Pinpoint the cell where the given text exists, returning its [x, y] midpoint coordinate. 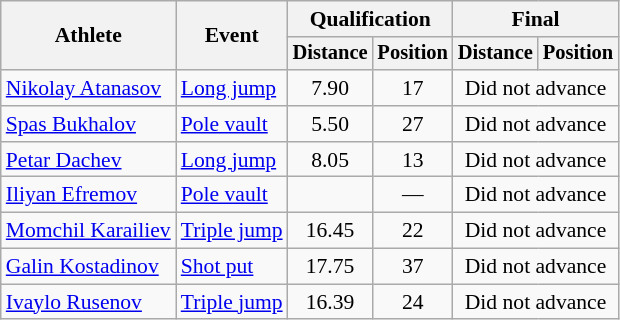
Galin Kostadinov [88, 267]
5.50 [330, 124]
37 [413, 267]
8.05 [330, 160]
24 [413, 302]
Ivaylo Rusenov [88, 302]
17.75 [330, 267]
Momchil Karailiev [88, 231]
16.45 [330, 231]
Nikolay Atanasov [88, 88]
13 [413, 160]
Final [536, 19]
16.39 [330, 302]
— [413, 195]
17 [413, 88]
Spas Bukhalov [88, 124]
Event [232, 36]
27 [413, 124]
Iliyan Efremov [88, 195]
22 [413, 231]
Petar Dachev [88, 160]
Shot put [232, 267]
Athlete [88, 36]
7.90 [330, 88]
Qualification [370, 19]
